Locate the cell with the specified text and output its [X, Y] center coordinate. 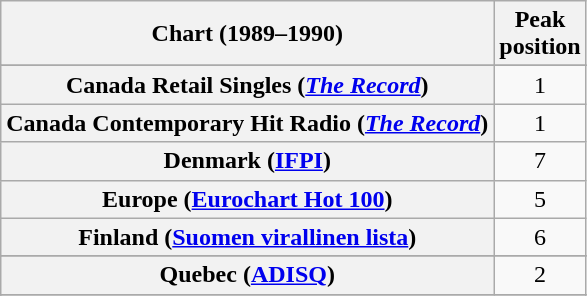
Canada Retail Singles (The Record) [248, 85]
5 [540, 199]
Canada Contemporary Hit Radio (The Record) [248, 123]
7 [540, 161]
Peakposition [540, 34]
Europe (Eurochart Hot 100) [248, 199]
6 [540, 237]
2 [540, 275]
Denmark (IFPI) [248, 161]
Chart (1989–1990) [248, 34]
Quebec (ADISQ) [248, 275]
Finland (Suomen virallinen lista) [248, 237]
